Capture the cell that displays the provided text and extract its (X, Y) central coordinate. 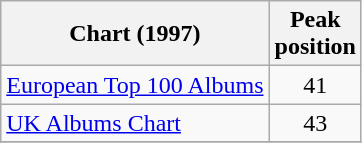
UK Albums Chart (135, 123)
European Top 100 Albums (135, 85)
43 (315, 123)
Chart (1997) (135, 34)
Peakposition (315, 34)
41 (315, 85)
